Provide the (x, y) coordinate of the cell's center where the given text is located.  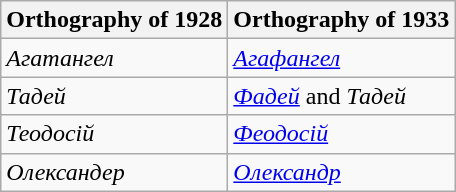
Orthography of 1928 (114, 20)
Феодосій (342, 134)
Олександер (114, 172)
Агатангел (114, 58)
Олександр (342, 172)
Тадей (114, 96)
Агафангел (342, 58)
Orthography of 1933 (342, 20)
Теодосій (114, 134)
Фадей and Тадей (342, 96)
